Extract the (X, Y) coordinate from the center of the cell holding the provided text.  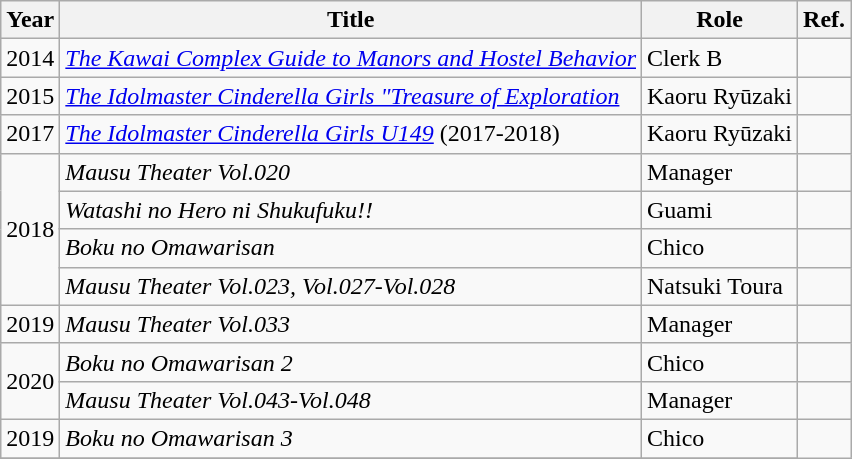
Ref. (824, 20)
The Idolmaster Cinderella Girls "Treasure of Exploration (351, 96)
2020 (30, 381)
Boku no Omawarisan (351, 248)
Mausu Theater Vol.023, Vol.027-Vol.028 (351, 286)
2018 (30, 229)
2014 (30, 58)
Mausu Theater Vol.020 (351, 172)
The Idolmaster Cinderella Girls U149 (2017-2018) (351, 134)
2017 (30, 134)
Mausu Theater Vol.043-Vol.048 (351, 400)
Title (351, 20)
Year (30, 20)
Natsuki Toura (720, 286)
Role (720, 20)
Boku no Omawarisan 3 (351, 438)
Clerk B (720, 58)
Mausu Theater Vol.033 (351, 324)
Watashi no Hero ni Shukufuku!! (351, 210)
2015 (30, 96)
Boku no Omawarisan 2 (351, 362)
Guami (720, 210)
The Kawai Complex Guide to Manors and Hostel Behavior (351, 58)
